Return the (x, y) coordinate for the center point of the cell that contains the specified text.  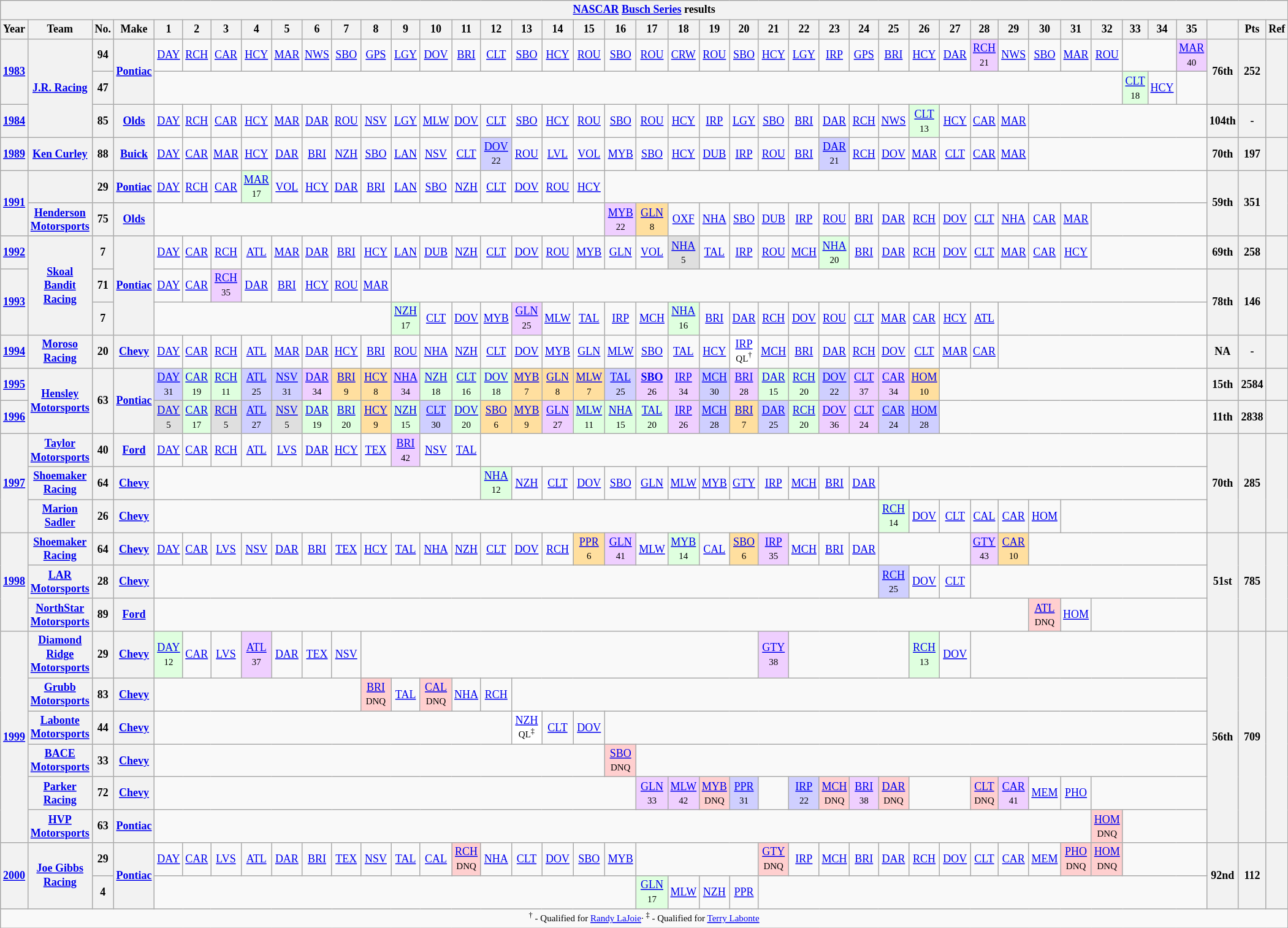
GTY (744, 483)
85 (103, 121)
NA (1223, 351)
BRI20 (346, 417)
56th (1223, 737)
No. (103, 29)
CAR10 (1013, 549)
DARDNQ (894, 793)
GLN41 (620, 549)
1993 (15, 302)
NHA5 (683, 253)
Moroso Racing (60, 351)
GLN27 (558, 417)
DOV36 (834, 417)
BRI42 (406, 451)
21 (774, 29)
LAR Motorsports (60, 582)
RCH13 (924, 655)
285 (1252, 483)
22 (804, 29)
258 (1252, 253)
25 (894, 29)
351 (1252, 203)
1997 (15, 483)
HCY9 (376, 417)
ATL27 (256, 417)
GLN25 (527, 318)
Ref (1277, 29)
RCH14 (894, 516)
OXF (683, 219)
59th (1223, 203)
27 (955, 29)
MYB14 (683, 549)
1992 (15, 253)
92nd (1223, 875)
12 (496, 29)
SBO26 (652, 384)
1998 (15, 582)
1989 (15, 154)
1999 (15, 737)
2000 (15, 875)
LVL (558, 154)
71 (103, 286)
16 (620, 29)
BRIDNQ (376, 694)
MYB22 (620, 219)
1 (169, 29)
CLT16 (467, 384)
CAR17 (197, 417)
44 (103, 728)
Buick (134, 154)
72 (103, 793)
† - Qualified for Randy LaJoie· ‡ - Qualified for Terry Labonte (644, 918)
Joe Gibbs Racing (60, 875)
CLT30 (435, 417)
69th (1223, 253)
BACE Motorsports (60, 761)
1994 (15, 351)
NZH17 (406, 318)
18 (683, 29)
1983 (15, 71)
GLN33 (652, 793)
30 (1045, 29)
MCH30 (714, 384)
CAR34 (894, 384)
ATL25 (256, 384)
197 (1252, 154)
15 (589, 29)
24 (864, 29)
MYB9 (527, 417)
CLT24 (864, 417)
DAR25 (774, 417)
DAR21 (834, 154)
NSV5 (287, 417)
89 (103, 615)
TAL25 (620, 384)
HVP Motorsports (60, 826)
NZHQL‡ (527, 728)
10 (435, 29)
IRP26 (683, 417)
DOV20 (467, 417)
1991 (15, 203)
GTY43 (985, 549)
Marion Sadler (60, 516)
Grubb Motorsports (60, 694)
GLN17 (652, 892)
Taylor Motorsports (60, 451)
MCHDNQ (834, 793)
252 (1252, 71)
RCHDNQ (467, 859)
TAL20 (652, 417)
2 (197, 29)
Labonte Motorsports (60, 728)
13 (527, 29)
Skoal Bandit Racing (60, 286)
MYB7 (527, 384)
11th (1223, 417)
SBODNQ (620, 761)
IRP35 (774, 549)
HOM10 (924, 384)
Make (134, 29)
MLW42 (683, 793)
35 (1192, 29)
GTYDNQ (774, 859)
CALDNQ (435, 694)
BRI9 (346, 384)
NHA34 (406, 384)
PPR6 (589, 549)
DAR19 (318, 417)
8 (376, 29)
GTY38 (774, 655)
MCH28 (714, 417)
MAR17 (256, 187)
NZH15 (406, 417)
709 (1252, 737)
Team (60, 29)
PPR (744, 892)
BRI28 (744, 384)
34 (1162, 29)
PHO (1077, 793)
14 (558, 29)
785 (1252, 582)
PHODNQ (1077, 859)
IRP22 (804, 793)
9 (406, 29)
CLT13 (924, 121)
DAY12 (169, 655)
5 (287, 29)
Diamond Ridge Motorsports (60, 655)
NASCAR Busch Series results (644, 10)
NHA20 (834, 253)
1995 (15, 384)
47 (103, 88)
NorthStar Motorsports (60, 615)
DAY5 (169, 417)
RCH21 (985, 55)
CAR41 (1013, 793)
104th (1223, 121)
ATLDNQ (1045, 615)
NHA12 (496, 483)
J.R. Racing (60, 88)
6 (318, 29)
31 (1077, 29)
3 (226, 29)
RCH5 (226, 417)
HOM28 (924, 417)
NHA15 (620, 417)
1984 (15, 121)
94 (103, 55)
78th (1223, 302)
17 (652, 29)
BRI7 (744, 417)
MYBDNQ (714, 793)
RCH25 (894, 582)
CRW (683, 55)
CAR24 (894, 417)
IRP34 (683, 384)
NHA16 (683, 318)
DAY31 (169, 384)
40 (103, 451)
75 (103, 219)
Pts (1252, 29)
NZH18 (435, 384)
1996 (15, 417)
76th (1223, 71)
32 (1107, 29)
Hensley Motorsports (60, 401)
19 (714, 29)
Parker Racing (60, 793)
CAR19 (197, 384)
51st (1223, 582)
RCH11 (226, 384)
RCH35 (226, 286)
CLT37 (864, 384)
23 (834, 29)
15th (1223, 384)
112 (1252, 875)
MLW7 (589, 384)
DAR15 (774, 384)
DAR34 (318, 384)
146 (1252, 302)
ATL37 (256, 655)
CLT18 (1135, 88)
Ken Curley (60, 154)
Year (15, 29)
DOV18 (496, 384)
IRPQL† (744, 351)
2838 (1252, 417)
BRI38 (864, 793)
83 (103, 694)
NSV31 (287, 384)
MAR40 (1192, 55)
MLW11 (589, 417)
PPR31 (744, 793)
HCY8 (376, 384)
88 (103, 154)
11 (467, 29)
Henderson Motorsports (60, 219)
CLTDNQ (985, 793)
2584 (1252, 384)
